For the text-containing cell, return its midpoint in (X, Y) coordinate format. 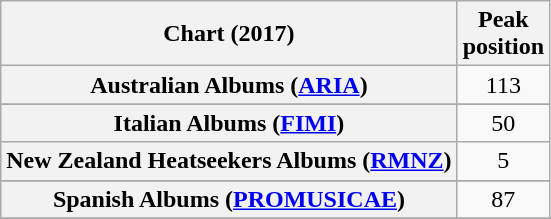
Peak position (503, 34)
Spanish Albums (PROMUSICAE) (229, 199)
Chart (2017) (229, 34)
113 (503, 85)
5 (503, 161)
New Zealand Heatseekers Albums (RMNZ) (229, 161)
Italian Albums (FIMI) (229, 123)
50 (503, 123)
Australian Albums (ARIA) (229, 85)
87 (503, 199)
